Return the (x, y) coordinate for the center point of the cell that contains the specified text.  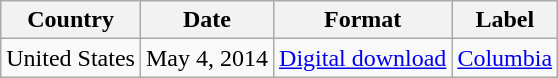
Label (505, 20)
Country (71, 20)
Date (206, 20)
Format (363, 20)
Digital download (363, 58)
United States (71, 58)
May 4, 2014 (206, 58)
Columbia (505, 58)
